Capture the cell that displays the provided text and extract its (X, Y) central coordinate. 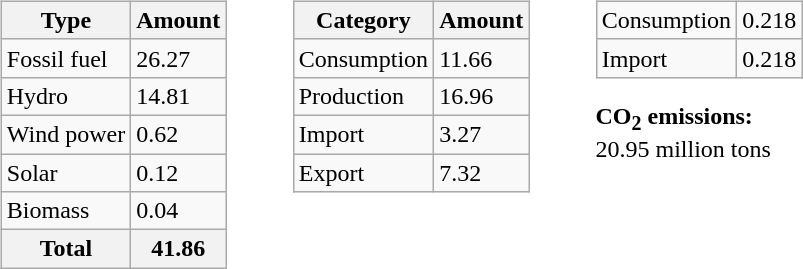
Export (363, 173)
0.12 (178, 173)
7.32 (482, 173)
Hydro (66, 96)
Total (66, 249)
Type (66, 20)
Biomass (66, 211)
Category (363, 20)
3.27 (482, 134)
0.04 (178, 211)
26.27 (178, 58)
14.81 (178, 96)
Wind power (66, 134)
0.62 (178, 134)
41.86 (178, 249)
Solar (66, 173)
Fossil fuel (66, 58)
16.96 (482, 96)
Production (363, 96)
11.66 (482, 58)
